For the text-containing cell, return its midpoint in (x, y) coordinate format. 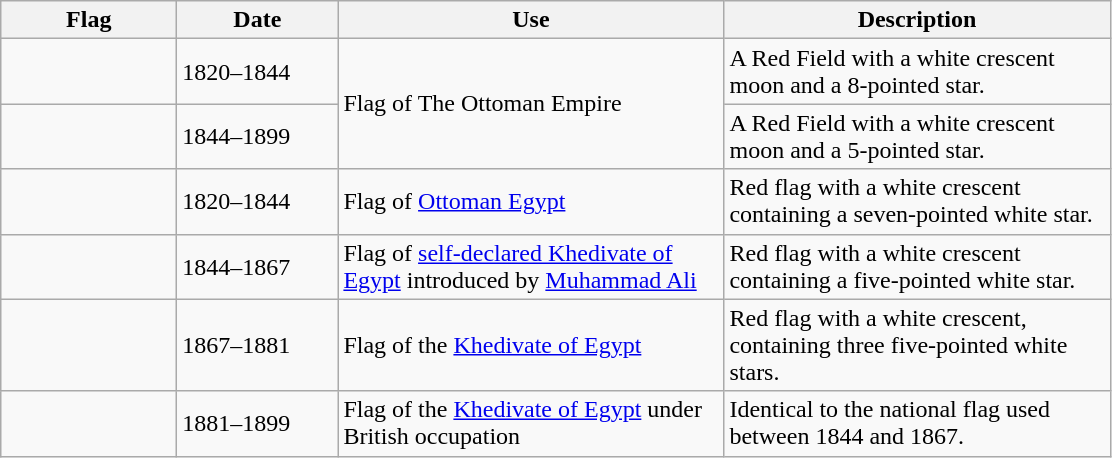
1867–1881 (258, 345)
Flag of The Ottoman Empire (531, 104)
Description (917, 20)
Flag of the Khedivate of Egypt under British occupation (531, 424)
1844–1899 (258, 136)
Red flag with a white crescent containing a five-pointed white star. (917, 266)
Flag (89, 20)
A Red Field with a white crescent moon and a 8-pointed star. (917, 72)
Flag of self-declared Khedivate of Egypt introduced by Muhammad Ali (531, 266)
1881–1899 (258, 424)
A Red Field with a white crescent moon and a 5-pointed star. (917, 136)
Flag of Ottoman Egypt (531, 202)
Red flag with a white crescent, containing three five-pointed white stars. (917, 345)
Flag of the Khedivate of Egypt (531, 345)
1844–1867 (258, 266)
Identical to the national flag used between 1844 and 1867. (917, 424)
Red flag with a white crescent containing a seven-pointed white star. (917, 202)
Use (531, 20)
Date (258, 20)
